Detect which cell encompasses the target text, then output its [x, y] center coordinate. 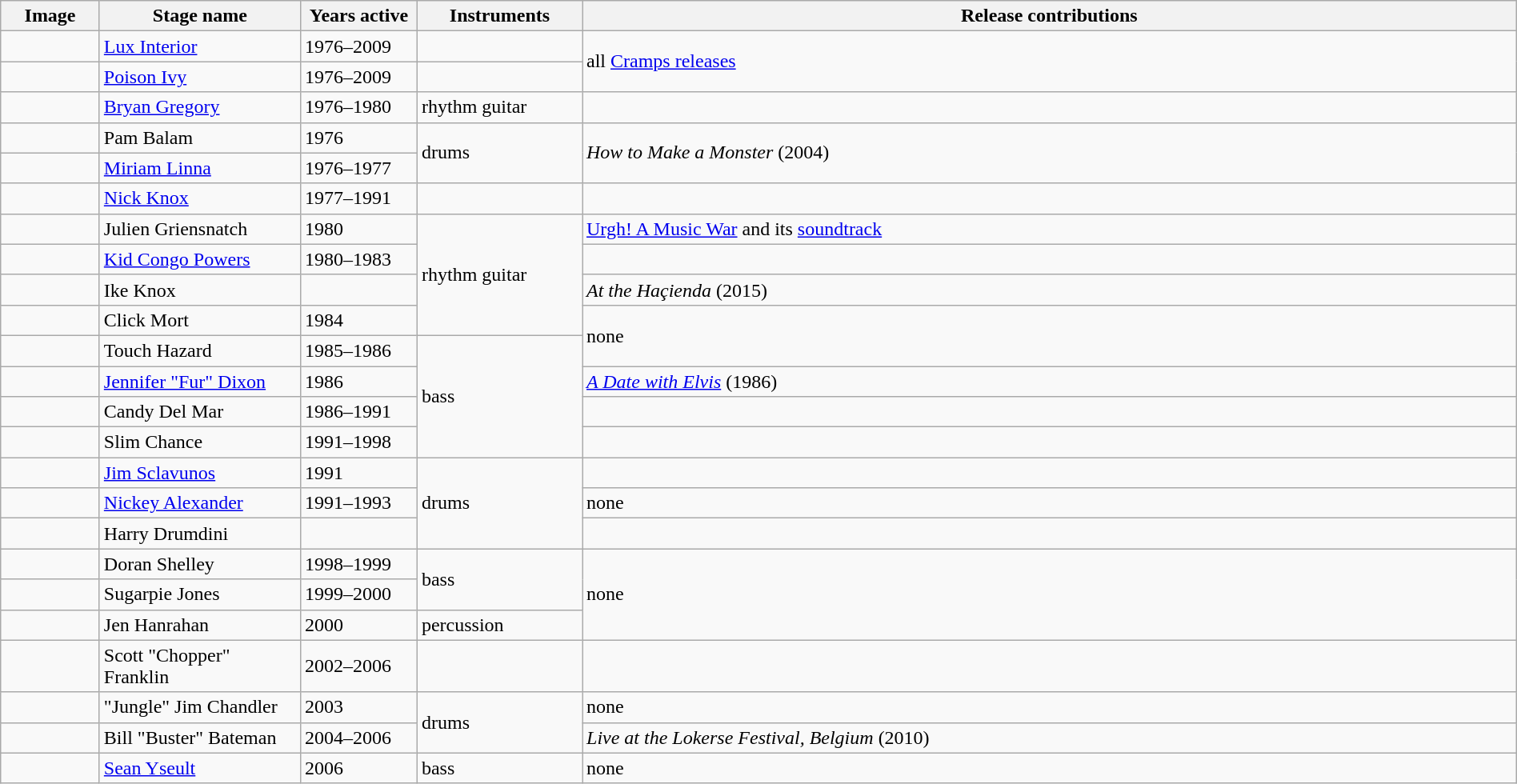
Bryan Gregory [200, 107]
Scott "Chopper" Franklin [200, 666]
all Cramps releases [1050, 62]
Slim Chance [200, 442]
1998–1999 [358, 564]
1976–1980 [358, 107]
Candy Del Mar [200, 412]
1986–1991 [358, 412]
Nick Knox [200, 198]
1984 [358, 320]
Instruments [499, 16]
Sean Yseult [200, 768]
1977–1991 [358, 198]
Release contributions [1050, 16]
Live at the Lokerse Festival, Belgium (2010) [1050, 738]
Bill "Buster" Bateman [200, 738]
"Jungle" Jim Chandler [200, 707]
2000 [358, 625]
Jim Sclavunos [200, 473]
percussion [499, 625]
A Date with Elvis (1986) [1050, 382]
1991–1998 [358, 442]
Lux Interior [200, 46]
Ike Knox [200, 290]
1980 [358, 229]
Sugarpie Jones [200, 594]
Jen Hanrahan [200, 625]
Kid Congo Powers [200, 259]
Miriam Linna [200, 168]
Image [50, 16]
1976 [358, 138]
1985–1986 [358, 350]
1980–1983 [358, 259]
Poison Ivy [200, 77]
1991 [358, 473]
2006 [358, 768]
Doran Shelley [200, 564]
2003 [358, 707]
Harry Drumdini [200, 534]
At the Haçienda (2015) [1050, 290]
1999–2000 [358, 594]
Jennifer "Fur" Dixon [200, 382]
1991–1993 [358, 503]
Touch Hazard [200, 350]
1976–1977 [358, 168]
Stage name [200, 16]
1986 [358, 382]
How to Make a Monster (2004) [1050, 153]
2002–2006 [358, 666]
Urgh! A Music War and its soundtrack [1050, 229]
Years active [358, 16]
Julien Griensnatch [200, 229]
Click Mort [200, 320]
2004–2006 [358, 738]
Nickey Alexander [200, 503]
Pam Balam [200, 138]
